From the cell containing the given text, extract its center point as (x, y) coordinate. 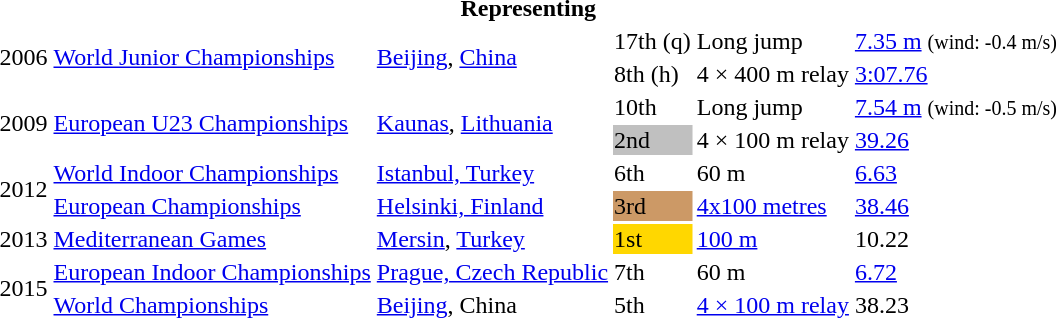
7th (653, 272)
1st (653, 239)
4 × 400 m relay (772, 74)
4x100 metres (772, 206)
Istanbul, Turkey (492, 173)
Helsinki, Finland (492, 206)
European Championships (212, 206)
Mersin, Turkey (492, 239)
8th (h) (653, 74)
European U23 Championships (212, 124)
6th (653, 173)
World Indoor Championships (212, 173)
2nd (653, 140)
Kaunas, Lithuania (492, 124)
100 m (772, 239)
3rd (653, 206)
17th (q) (653, 41)
European Indoor Championships (212, 272)
Beijing, China (492, 58)
Mediterranean Games (212, 239)
4 × 100 m relay (772, 140)
10th (653, 107)
Prague, Czech Republic (492, 272)
World Junior Championships (212, 58)
